Locate the cell with the specified text and output its [X, Y] center coordinate. 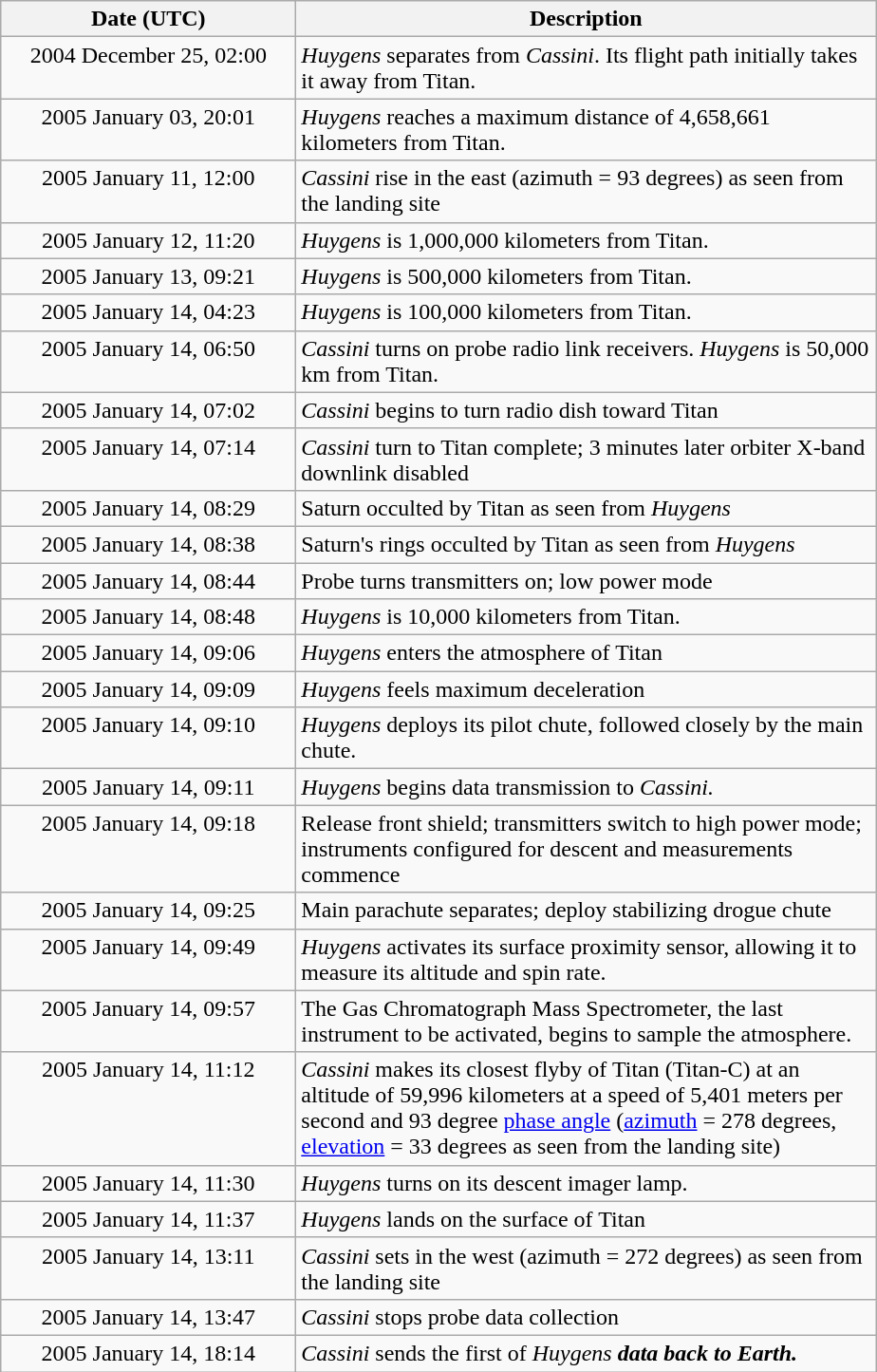
2005 January 14, 18:14 [148, 1353]
Cassini turn to Titan complete; 3 minutes later orbiter X-band downlink disabled [587, 460]
2005 January 14, 07:14 [148, 460]
Huygens enters the atmosphere of Titan [587, 653]
2005 January 14, 04:23 [148, 312]
2005 January 14, 08:48 [148, 617]
2005 January 14, 07:02 [148, 410]
Cassini sets in the west (azimuth = 272 degrees) as seen from the landing site [587, 1269]
Huygens reaches a maximum distance of 4,658,661 kilometers from Titan. [587, 129]
2005 January 14, 06:50 [148, 361]
Main parachute separates; deploy stabilizing drogue chute [587, 911]
2005 January 14, 09:18 [148, 849]
Cassini stops probe data collection [587, 1317]
2005 January 14, 13:47 [148, 1317]
2005 January 14, 08:38 [148, 544]
2005 January 14, 11:37 [148, 1219]
2005 January 14, 08:29 [148, 508]
Huygens turns on its descent imager lamp. [587, 1183]
2005 January 03, 20:01 [148, 129]
Cassini begins to turn radio dish toward Titan [587, 410]
2005 January 14, 13:11 [148, 1269]
Release front shield; transmitters switch to high power mode; instruments configured for descent and measurements commence [587, 849]
Description [587, 19]
Saturn occulted by Titan as seen from Huygens [587, 508]
2005 January 13, 09:21 [148, 276]
Huygens is 500,000 kilometers from Titan. [587, 276]
Saturn's rings occulted by Titan as seen from Huygens [587, 544]
The Gas Chromatograph Mass Spectrometer, the last instrument to be activated, begins to sample the atmosphere. [587, 1022]
Huygens deploys its pilot chute, followed closely by the main chute. [587, 739]
Probe turns transmitters on; low power mode [587, 580]
Cassini turns on probe radio link receivers. Huygens is 50,000 km from Titan. [587, 361]
2005 January 12, 11:20 [148, 240]
2005 January 14, 08:44 [148, 580]
Cassini rise in the east (azimuth = 93 degrees) as seen from the landing site [587, 192]
2005 January 14, 09:06 [148, 653]
2004 December 25, 02:00 [148, 68]
Huygens activates its surface proximity sensor, allowing it to measure its altitude and spin rate. [587, 959]
Huygens is 100,000 kilometers from Titan. [587, 312]
2005 January 14, 09:49 [148, 959]
2005 January 14, 09:25 [148, 911]
Cassini sends the first of Huygens data back to Earth. [587, 1353]
2005 January 14, 11:30 [148, 1183]
Huygens is 10,000 kilometers from Titan. [587, 617]
2005 January 11, 12:00 [148, 192]
Date (UTC) [148, 19]
Huygens separates from Cassini. Its flight path initially takes it away from Titan. [587, 68]
2005 January 14, 11:12 [148, 1109]
Huygens lands on the surface of Titan [587, 1219]
Huygens is 1,000,000 kilometers from Titan. [587, 240]
2005 January 14, 09:11 [148, 787]
Huygens feels maximum deceleration [587, 689]
2005 January 14, 09:09 [148, 689]
2005 January 14, 09:10 [148, 739]
Huygens begins data transmission to Cassini. [587, 787]
2005 January 14, 09:57 [148, 1022]
